Detect which cell encompasses the target text, then output its [X, Y] center coordinate. 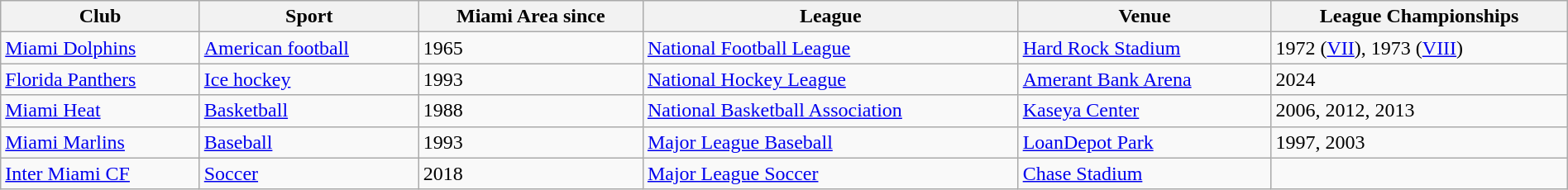
2018 [531, 173]
Soccer [309, 173]
National Basketball Association [830, 111]
2024 [1419, 79]
Chase Stadium [1145, 173]
American football [309, 48]
Venue [1145, 17]
1997, 2003 [1419, 142]
League [830, 17]
Baseball [309, 142]
League Championships [1419, 17]
Major League Baseball [830, 142]
Sport [309, 17]
Miami Heat [100, 111]
1988 [531, 111]
National Hockey League [830, 79]
Kaseya Center [1145, 111]
National Football League [830, 48]
Hard Rock Stadium [1145, 48]
2006, 2012, 2013 [1419, 111]
Club [100, 17]
LoanDepot Park [1145, 142]
1965 [531, 48]
1972 (VII), 1973 (VIII) [1419, 48]
Ice hockey [309, 79]
Inter Miami CF [100, 173]
Miami Marlins [100, 142]
Amerant Bank Arena [1145, 79]
Miami Dolphins [100, 48]
Major League Soccer [830, 173]
Basketball [309, 111]
Florida Panthers [100, 79]
Miami Area since [531, 17]
